Output the (X, Y) coordinate of the center of the cell containing the given text.  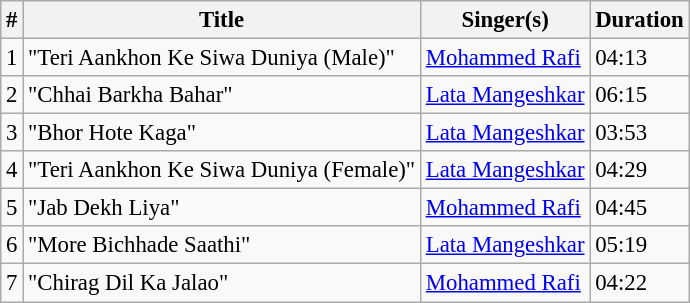
4 (12, 170)
2 (12, 95)
Duration (640, 20)
3 (12, 133)
"Jab Dekh Liya" (222, 208)
"Chirag Dil Ka Jalao" (222, 283)
7 (12, 283)
Singer(s) (504, 20)
Title (222, 20)
04:13 (640, 58)
"More Bichhade Saathi" (222, 245)
6 (12, 245)
03:53 (640, 133)
04:29 (640, 170)
# (12, 20)
06:15 (640, 95)
"Teri Aankhon Ke Siwa Duniya (Female)" (222, 170)
04:22 (640, 283)
04:45 (640, 208)
5 (12, 208)
"Teri Aankhon Ke Siwa Duniya (Male)" (222, 58)
1 (12, 58)
05:19 (640, 245)
"Chhai Barkha Bahar" (222, 95)
"Bhor Hote Kaga" (222, 133)
